Detect which cell encompasses the target text, then output its [X, Y] center coordinate. 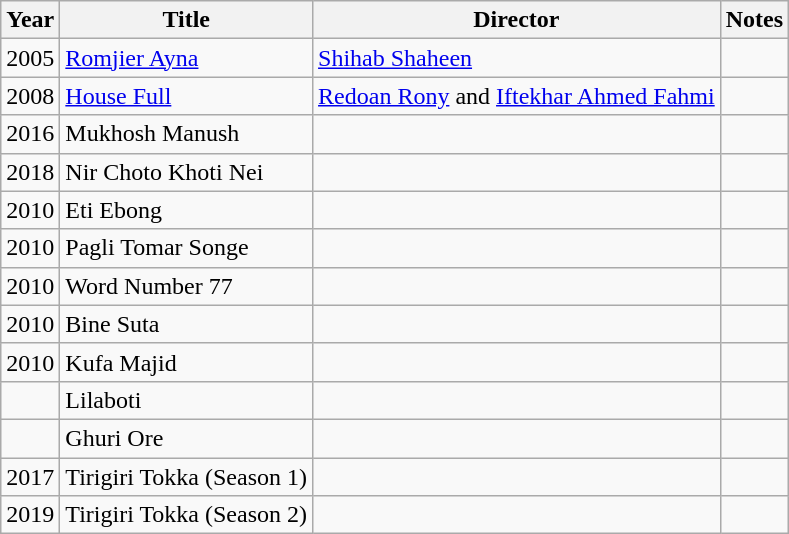
Title [186, 20]
Notes [754, 20]
2017 [30, 477]
Tirigiri Tokka (Season 1) [186, 477]
Director [517, 20]
2005 [30, 58]
Redoan Rony and Iftekhar Ahmed Fahmi [517, 96]
Shihab Shaheen [517, 58]
2016 [30, 134]
Mukhosh Manush [186, 134]
Word Number 77 [186, 286]
2019 [30, 515]
Lilaboti [186, 400]
Year [30, 20]
House Full [186, 96]
2008 [30, 96]
2018 [30, 172]
Romjier Ayna [186, 58]
Tirigiri Tokka (Season 2) [186, 515]
Nir Choto Khoti Nei [186, 172]
Bine Suta [186, 324]
Kufa Majid [186, 362]
Pagli Tomar Songe [186, 248]
Eti Ebong [186, 210]
Ghuri Ore [186, 438]
